Return [X, Y] of the center of cell containing provided text 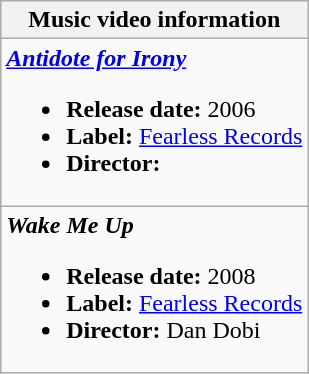
Wake Me UpRelease date: 2008Label: Fearless RecordsDirector: Dan Dobi [154, 290]
Antidote for IronyRelease date: 2006Label: Fearless RecordsDirector: [154, 122]
Music video information [154, 20]
